Find where the given text appears and provide that cell's center as (x, y) coordinate. 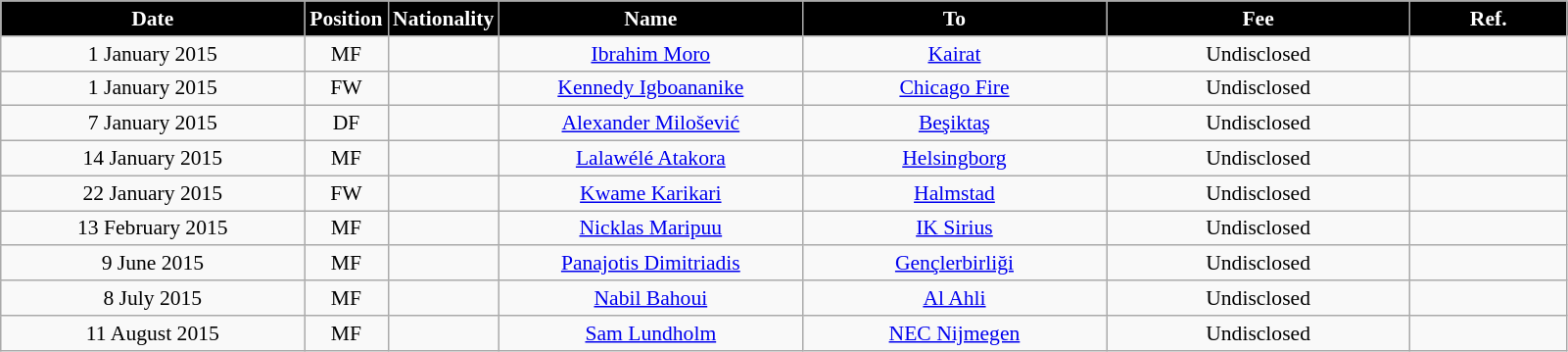
Lalawélé Atakora (650, 159)
Name (650, 19)
NEC Nijmegen (954, 333)
Alexander Milošević (650, 124)
Ibrahim Moro (650, 54)
Position (347, 19)
7 January 2015 (153, 124)
Beşiktaş (954, 124)
Ref. (1489, 19)
11 August 2015 (153, 333)
Halmstad (954, 193)
Fee (1259, 19)
Nicklas Maripuu (650, 228)
Kennedy Igboananike (650, 88)
Sam Lundholm (650, 333)
Kwame Karikari (650, 193)
Al Ahli (954, 298)
14 January 2015 (153, 159)
Date (153, 19)
To (954, 19)
13 February 2015 (153, 228)
DF (347, 124)
8 July 2015 (153, 298)
22 January 2015 (153, 193)
9 June 2015 (153, 264)
Gençlerbirliği (954, 264)
Nabil Bahoui (650, 298)
Chicago Fire (954, 88)
Panajotis Dimitriadis (650, 264)
Kairat (954, 54)
Nationality (443, 19)
IK Sirius (954, 228)
Helsingborg (954, 159)
